Capture the cell that displays the provided text and extract its [x, y] central coordinate. 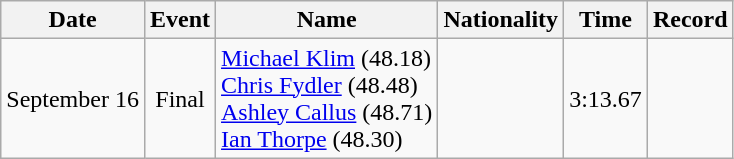
Record [690, 20]
Michael Klim (48.18) Chris Fydler (48.48)Ashley Callus (48.71)Ian Thorpe (48.30) [327, 98]
Event [180, 20]
Final [180, 98]
3:13.67 [606, 98]
Time [606, 20]
Nationality [501, 20]
Name [327, 20]
Date [73, 20]
September 16 [73, 98]
